Provide the (x, y) coordinate of the cell's center where the given text is located.  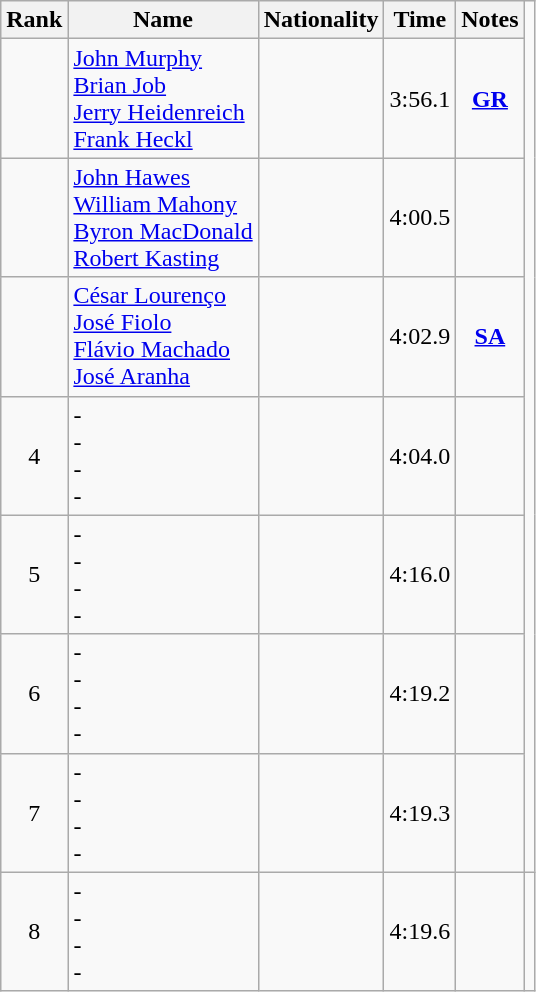
4:00.5 (420, 218)
4:16.0 (420, 574)
GR (490, 98)
4:19.2 (420, 694)
Rank (34, 20)
4:19.6 (420, 932)
4 (34, 456)
4:02.9 (420, 336)
Notes (490, 20)
5 (34, 574)
John Hawes William Mahony Byron MacDonald Robert Kasting (163, 218)
4:04.0 (420, 456)
3:56.1 (420, 98)
César Lourenço José Fiolo Flávio Machado José Aranha (163, 336)
Name (163, 20)
4:19.3 (420, 812)
6 (34, 694)
Nationality (321, 20)
SA (490, 336)
8 (34, 932)
John Murphy Brian Job Jerry Heidenreich Frank Heckl (163, 98)
Time (420, 20)
7 (34, 812)
